Return (x, y) of the center of cell containing provided text 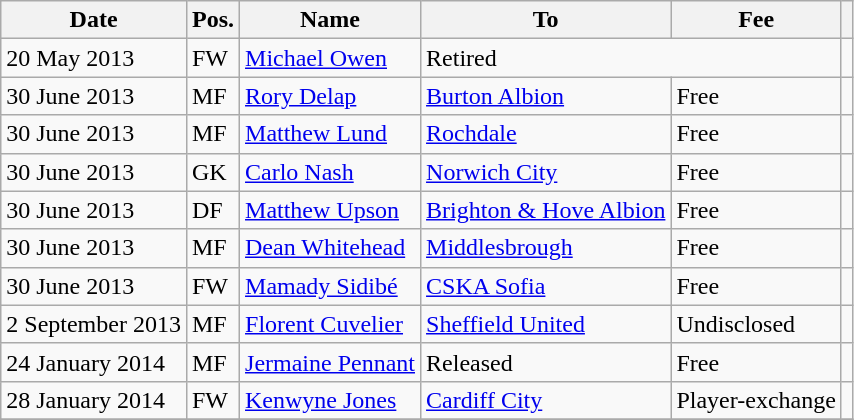
Brighton & Hove Albion (546, 210)
Dean Whitehead (330, 248)
Undisclosed (756, 324)
28 January 2014 (94, 400)
GK (212, 172)
Rochdale (546, 134)
2 September 2013 (94, 324)
Cardiff City (546, 400)
Name (330, 20)
Fee (756, 20)
Released (546, 362)
Burton Albion (546, 96)
Jermaine Pennant (330, 362)
Carlo Nash (330, 172)
Retired (632, 58)
Pos. (212, 20)
DF (212, 210)
Norwich City (546, 172)
Mamady Sidibé (330, 286)
Sheffield United (546, 324)
24 January 2014 (94, 362)
Kenwyne Jones (330, 400)
20 May 2013 (94, 58)
Matthew Upson (330, 210)
Rory Delap (330, 96)
Middlesbrough (546, 248)
Florent Cuvelier (330, 324)
Matthew Lund (330, 134)
Michael Owen (330, 58)
CSKA Sofia (546, 286)
To (546, 20)
Player-exchange (756, 400)
Date (94, 20)
